Search for the cell housing the specified text and yield its [x, y] center coordinate. 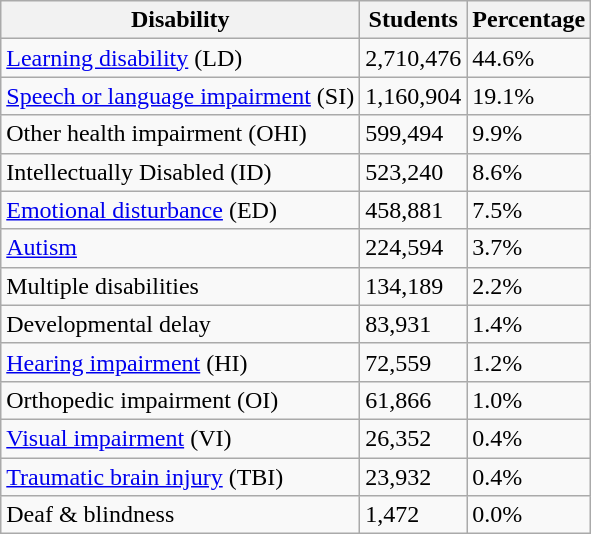
2.2% [529, 286]
Traumatic brain injury (TBI) [180, 477]
1.4% [529, 324]
0.0% [529, 515]
44.6% [529, 58]
Hearing impairment (HI) [180, 362]
Other health impairment (OHI) [180, 134]
599,494 [414, 134]
19.1% [529, 96]
72,559 [414, 362]
Autism [180, 248]
458,881 [414, 210]
134,189 [414, 286]
1.0% [529, 400]
83,931 [414, 324]
7.5% [529, 210]
Percentage [529, 20]
2,710,476 [414, 58]
Intellectually Disabled (ID) [180, 172]
9.9% [529, 134]
Developmental delay [180, 324]
26,352 [414, 438]
Disability [180, 20]
523,240 [414, 172]
61,866 [414, 400]
Speech or language impairment (SI) [180, 96]
1,472 [414, 515]
8.6% [529, 172]
Visual impairment (VI) [180, 438]
1,160,904 [414, 96]
Emotional disturbance (ED) [180, 210]
23,932 [414, 477]
Orthopedic impairment (OI) [180, 400]
Deaf & blindness [180, 515]
Learning disability (LD) [180, 58]
Multiple disabilities [180, 286]
224,594 [414, 248]
Students [414, 20]
3.7% [529, 248]
1.2% [529, 362]
